Detect which cell encompasses the target text, then output its (x, y) center coordinate. 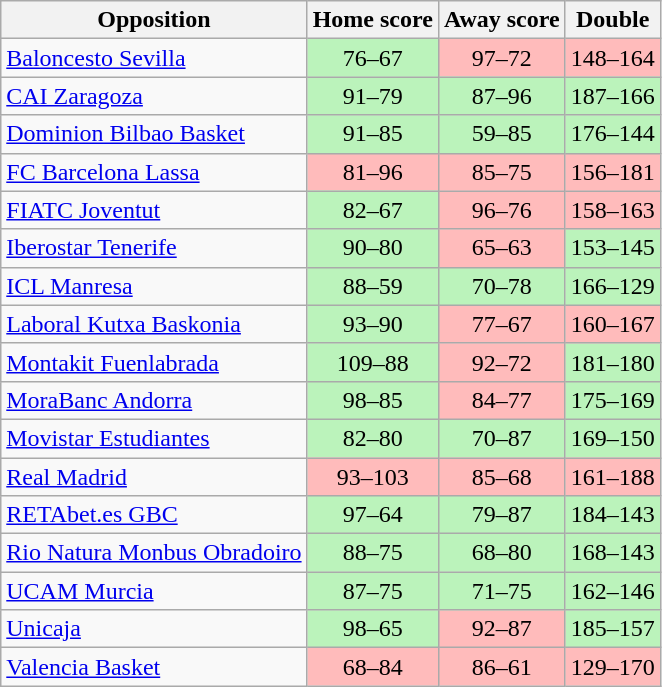
97–72 (502, 58)
176–144 (612, 134)
79–87 (502, 515)
MoraBanc Andorra (154, 400)
70–87 (502, 438)
65–63 (502, 248)
68–84 (372, 667)
160–167 (612, 324)
82–67 (372, 210)
96–76 (502, 210)
Laboral Kutxa Baskonia (154, 324)
82–80 (372, 438)
Unicaja (154, 629)
Real Madrid (154, 477)
77–67 (502, 324)
CAI Zaragoza (154, 96)
Away score (502, 20)
98–65 (372, 629)
88–75 (372, 553)
Movistar Estudiantes (154, 438)
109–88 (372, 362)
81–96 (372, 172)
70–78 (502, 286)
97–64 (372, 515)
92–87 (502, 629)
Baloncesto Sevilla (154, 58)
59–85 (502, 134)
90–80 (372, 248)
Rio Natura Monbus Obradoiro (154, 553)
Montakit Fuenlabrada (154, 362)
FC Barcelona Lassa (154, 172)
85–75 (502, 172)
92–72 (502, 362)
91–85 (372, 134)
UCAM Murcia (154, 591)
169–150 (612, 438)
68–80 (502, 553)
Opposition (154, 20)
RETAbet.es GBC (154, 515)
148–164 (612, 58)
Double (612, 20)
153–145 (612, 248)
Home score (372, 20)
86–61 (502, 667)
87–96 (502, 96)
168–143 (612, 553)
FIATC Joventut (154, 210)
184–143 (612, 515)
Dominion Bilbao Basket (154, 134)
Valencia Basket (154, 667)
87–75 (372, 591)
93–90 (372, 324)
ICL Manresa (154, 286)
84–77 (502, 400)
166–129 (612, 286)
156–181 (612, 172)
187–166 (612, 96)
185–157 (612, 629)
175–169 (612, 400)
161–188 (612, 477)
85–68 (502, 477)
91–79 (372, 96)
181–180 (612, 362)
129–170 (612, 667)
76–67 (372, 58)
158–163 (612, 210)
88–59 (372, 286)
98–85 (372, 400)
71–75 (502, 591)
93–103 (372, 477)
162–146 (612, 591)
Iberostar Tenerife (154, 248)
